Identify which cell holds the provided text, then report its (x, y) central coordinate. 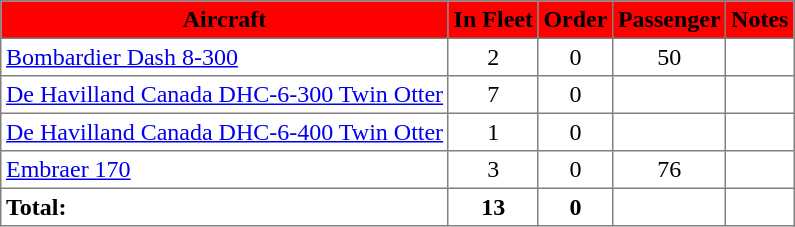
De Havilland Canada DHC-6-400 Twin Otter (225, 132)
3 (493, 170)
7 (493, 95)
76 (670, 170)
2 (493, 57)
Bombardier Dash 8-300 (225, 57)
In Fleet (493, 20)
Embraer 170 (225, 170)
Passenger (670, 20)
De Havilland Canada DHC-6-300 Twin Otter (225, 95)
13 (493, 207)
Notes (760, 20)
1 (493, 132)
Order (575, 20)
50 (670, 57)
Aircraft (225, 20)
Total: (225, 207)
